Identify which cell holds the provided text, then report its (x, y) central coordinate. 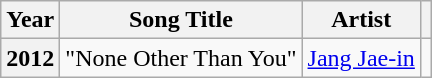
Song Title (181, 20)
Year (30, 20)
"None Other Than You" (181, 58)
Artist (361, 20)
2012 (30, 58)
Jang Jae-in (361, 58)
